Identify which cell holds the provided text, then report its [x, y] central coordinate. 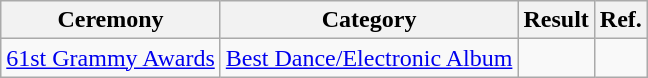
61st Grammy Awards [111, 58]
Best Dance/Electronic Album [369, 58]
Ceremony [111, 20]
Ref. [620, 20]
Result [556, 20]
Category [369, 20]
